Capture the cell that displays the provided text and extract its (x, y) central coordinate. 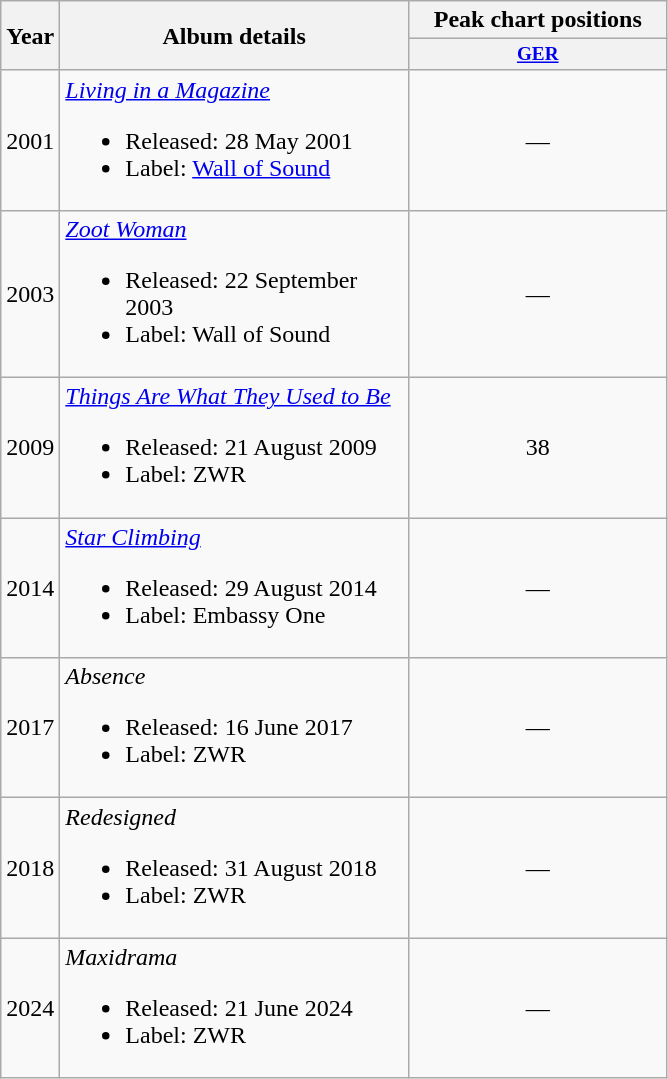
RedesignedReleased: 31 August 2018Label: ZWR (234, 868)
Album details (234, 36)
2009 (30, 448)
Zoot WomanReleased: 22 September 2003Label: Wall of Sound (234, 294)
2017 (30, 728)
GER (538, 55)
2018 (30, 868)
Living in a MagazineReleased: 28 May 2001Label: Wall of Sound (234, 140)
Peak chart positions (538, 20)
Things Are What They Used to BeReleased: 21 August 2009Label: ZWR (234, 448)
2001 (30, 140)
AbsenceReleased: 16 June 2017Label: ZWR (234, 728)
2014 (30, 588)
2003 (30, 294)
2024 (30, 1008)
Year (30, 36)
38 (538, 448)
Star ClimbingReleased: 29 August 2014Label: Embassy One (234, 588)
MaxidramaReleased: 21 June 2024Label: ZWR (234, 1008)
